Capture the cell that displays the provided text and extract its (X, Y) central coordinate. 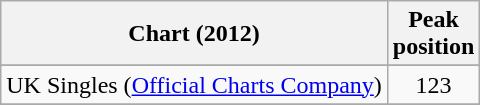
Chart (2012) (194, 34)
Peakposition (433, 34)
UK Singles (Official Charts Company) (194, 85)
123 (433, 85)
